Extract the (X, Y) coordinate from the center of the cell holding the provided text.  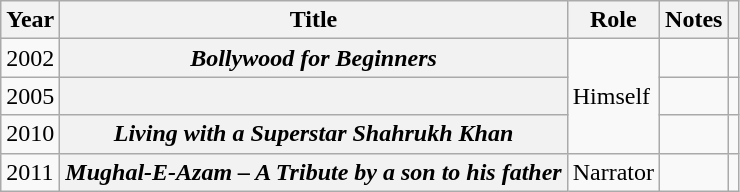
2011 (30, 172)
Title (314, 20)
Bollywood for Beginners (314, 58)
Himself (613, 96)
2005 (30, 96)
Role (613, 20)
Notes (694, 20)
Year (30, 20)
Living with a Superstar Shahrukh Khan (314, 134)
2010 (30, 134)
2002 (30, 58)
Narrator (613, 172)
Mughal-E-Azam – A Tribute by a son to his father (314, 172)
